Provide the [x, y] coordinate of the cell's center where the given text is located.  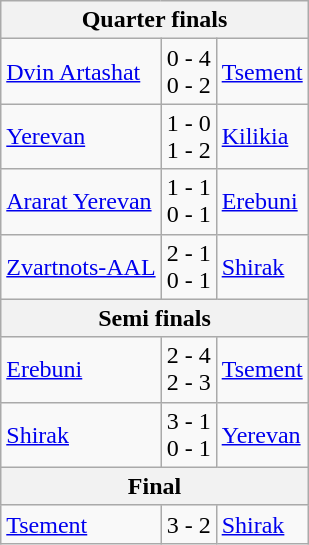
Kilikia [262, 136]
Dvin Artashat [81, 72]
0 - 40 - 2 [188, 72]
3 - 10 - 1 [188, 434]
Semi finals [154, 318]
Ararat Yerevan [81, 202]
2 - 42 - 3 [188, 370]
1 - 10 - 1 [188, 202]
Final [154, 486]
Quarter finals [154, 20]
Zvartnots-AAL [81, 266]
2 - 10 - 1 [188, 266]
1 - 01 - 2 [188, 136]
3 - 2 [188, 524]
